Identify which cell holds the provided text, then report its (x, y) central coordinate. 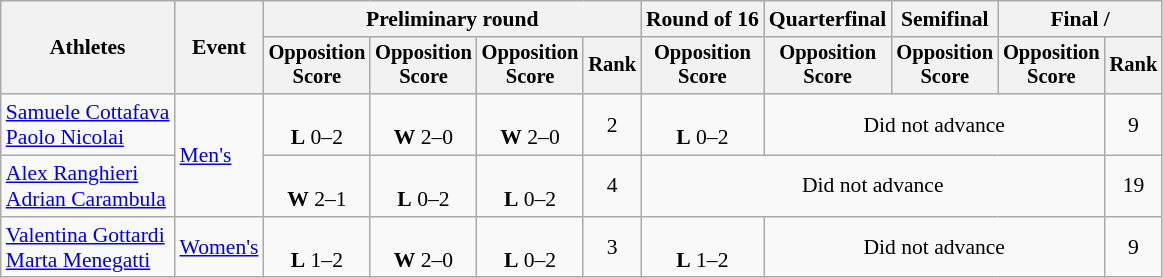
Semifinal (944, 19)
W 2–1 (318, 186)
Valentina GottardiMarta Menegatti (88, 248)
3 (612, 248)
Round of 16 (702, 19)
Quarterfinal (828, 19)
Women's (220, 248)
4 (612, 186)
Samuele CottafavaPaolo Nicolai (88, 124)
Final / (1080, 19)
2 (612, 124)
Men's (220, 155)
Event (220, 48)
19 (1134, 186)
Preliminary round (452, 19)
Alex RanghieriAdrian Carambula (88, 186)
Athletes (88, 48)
